Output the [X, Y] coordinate of the center of the cell containing the given text.  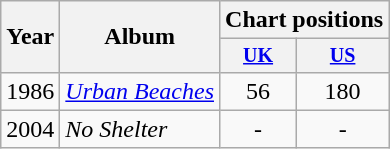
2004 [30, 129]
UK [258, 56]
56 [258, 91]
US [343, 56]
180 [343, 91]
Chart positions [304, 20]
Year [30, 37]
No Shelter [140, 129]
Album [140, 37]
Urban Beaches [140, 91]
1986 [30, 91]
